Output the (X, Y) coordinate of the center of the cell containing the given text.  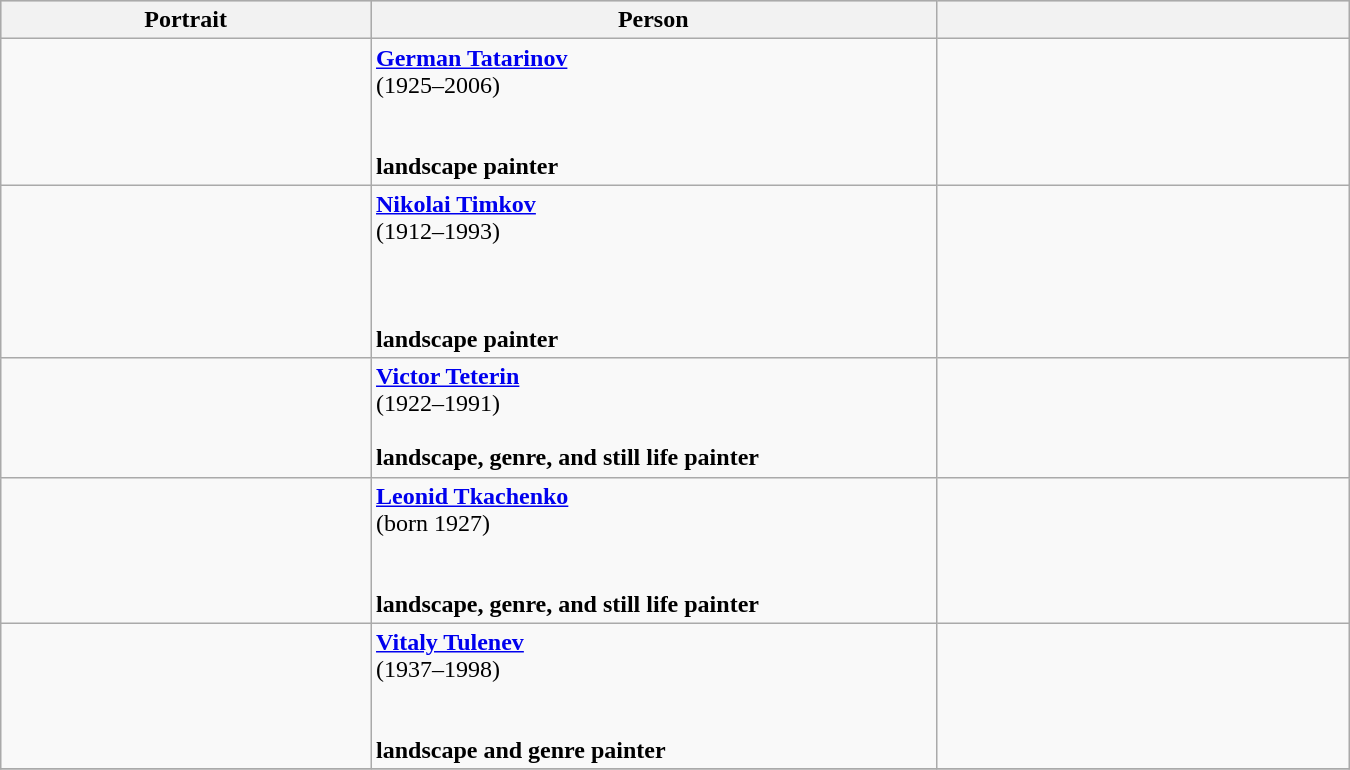
Nikolai Timkov (1912–1993)landscape painter (653, 272)
Leonid Tkachenko (born 1927)landscape, genre, and still life painter (653, 550)
German Tatarinov(1925–2006)landscape painter (653, 112)
Person (653, 20)
Portrait (186, 20)
Victor Teterin (1922–1991)landscape, genre, and still life painter (653, 418)
Vitaly Tulenev (1937–1998)landscape and genre painter (653, 696)
